Search for the cell housing the specified text and yield its [x, y] center coordinate. 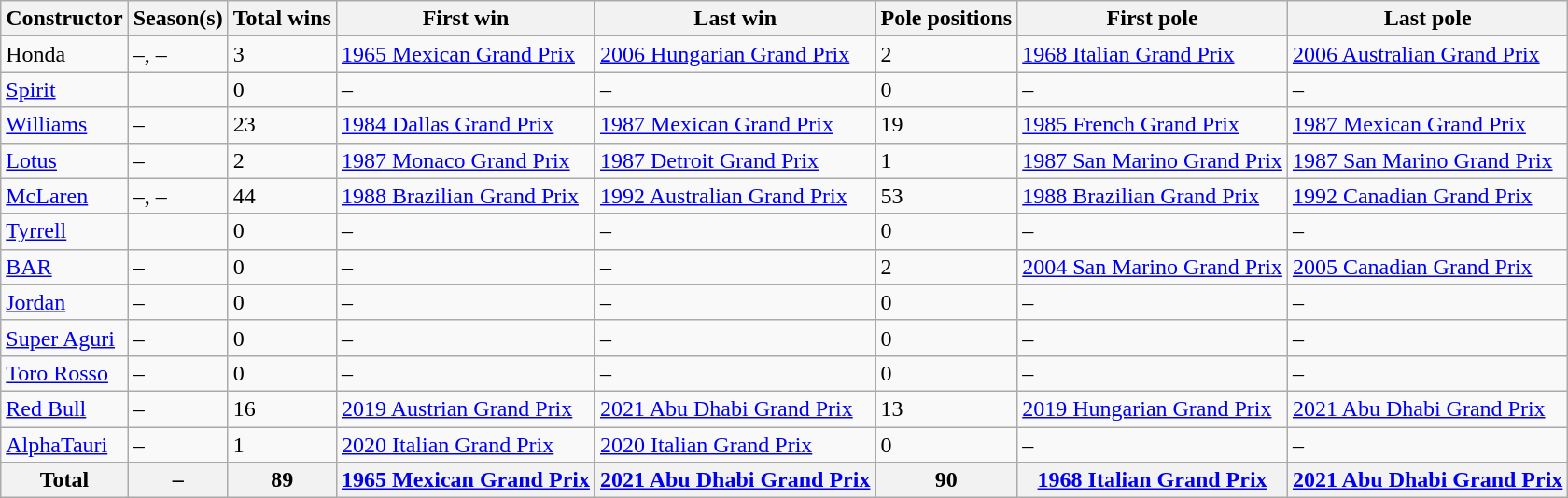
Spirit [64, 90]
90 [946, 480]
First win [465, 19]
1987 Monaco Grand Prix [465, 160]
Pole positions [946, 19]
1985 French Grand Prix [1153, 125]
1992 Canadian Grand Prix [1427, 196]
Toro Rosso [64, 373]
1987 Detroit Grand Prix [735, 160]
Season(s) [177, 19]
Total [64, 480]
Red Bull [64, 408]
McLaren [64, 196]
2006 Australian Grand Prix [1427, 54]
Last pole [1427, 19]
44 [282, 196]
1984 Dallas Grand Prix [465, 125]
Total wins [282, 19]
19 [946, 125]
1992 Australian Grand Prix [735, 196]
Jordan [64, 302]
3 [282, 54]
2019 Hungarian Grand Prix [1153, 408]
2006 Hungarian Grand Prix [735, 54]
89 [282, 480]
2004 San Marino Grand Prix [1153, 267]
16 [282, 408]
First pole [1153, 19]
13 [946, 408]
BAR [64, 267]
Lotus [64, 160]
2005 Canadian Grand Prix [1427, 267]
Tyrrell [64, 231]
23 [282, 125]
AlphaTauri [64, 445]
2019 Austrian Grand Prix [465, 408]
Honda [64, 54]
Super Aguri [64, 338]
Williams [64, 125]
Constructor [64, 19]
53 [946, 196]
Last win [735, 19]
